Identify which cell holds the provided text, then report its (X, Y) central coordinate. 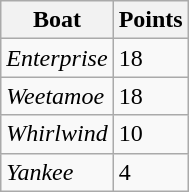
Enterprise (57, 58)
Whirlwind (57, 134)
4 (150, 172)
Yankee (57, 172)
10 (150, 134)
Boat (57, 20)
Points (150, 20)
Weetamoe (57, 96)
